Scan for the cell matching the given text and deliver its [X, Y] coordinate at center. 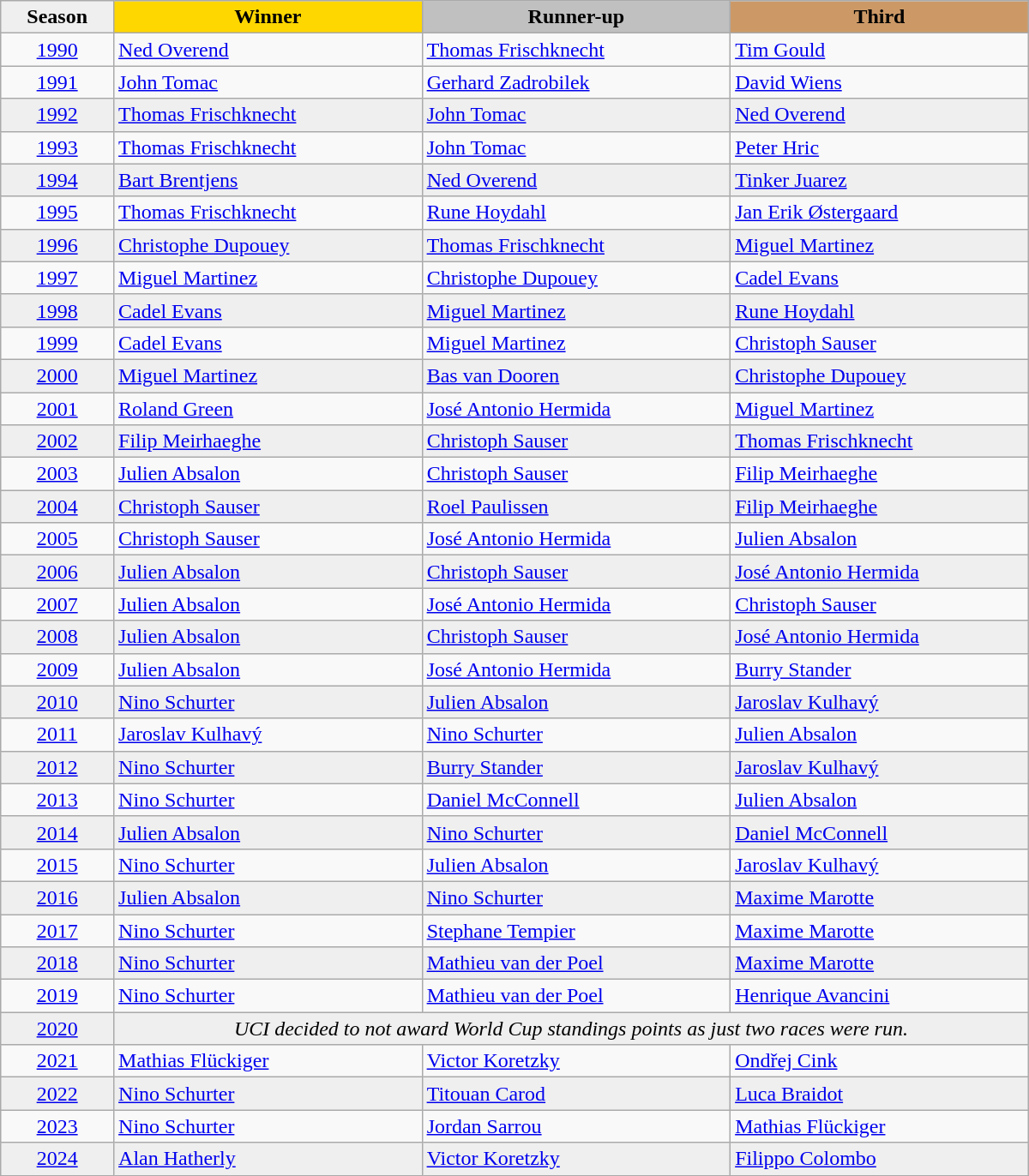
2011 [57, 735]
1995 [57, 213]
2009 [57, 669]
Bas van Dooren [576, 375]
Ondřej Cink [880, 1061]
1998 [57, 310]
UCI decided to not award World Cup standings points as just two races were run. [571, 1029]
2015 [57, 865]
2018 [57, 963]
2016 [57, 897]
Bart Brentjens [268, 180]
1992 [57, 115]
1997 [57, 278]
2023 [57, 1126]
2005 [57, 539]
Stephane Tempier [576, 930]
2012 [57, 767]
2007 [57, 604]
2020 [57, 1029]
2002 [57, 441]
2022 [57, 1094]
2003 [57, 474]
2010 [57, 702]
Luca Braidot [880, 1094]
Tinker Juarez [880, 180]
2001 [57, 409]
2004 [57, 507]
Jan Erik Østergaard [880, 213]
2014 [57, 832]
Gerhard Zadrobilek [576, 82]
2008 [57, 637]
Jordan Sarrou [576, 1126]
Winner [268, 17]
2006 [57, 572]
Season [57, 17]
Tim Gould [880, 50]
2021 [57, 1061]
2024 [57, 1159]
1990 [57, 50]
1991 [57, 82]
2013 [57, 800]
Runner-up [576, 17]
1994 [57, 180]
1996 [57, 245]
2000 [57, 375]
2019 [57, 996]
Third [880, 17]
Roland Green [268, 409]
Roel Paulissen [576, 507]
1993 [57, 147]
2017 [57, 930]
1999 [57, 343]
Filippo Colombo [880, 1159]
David Wiens [880, 82]
Alan Hatherly [268, 1159]
Henrique Avancini [880, 996]
Peter Hric [880, 147]
Titouan Carod [576, 1094]
